Search for the cell housing the specified text and yield its (X, Y) center coordinate. 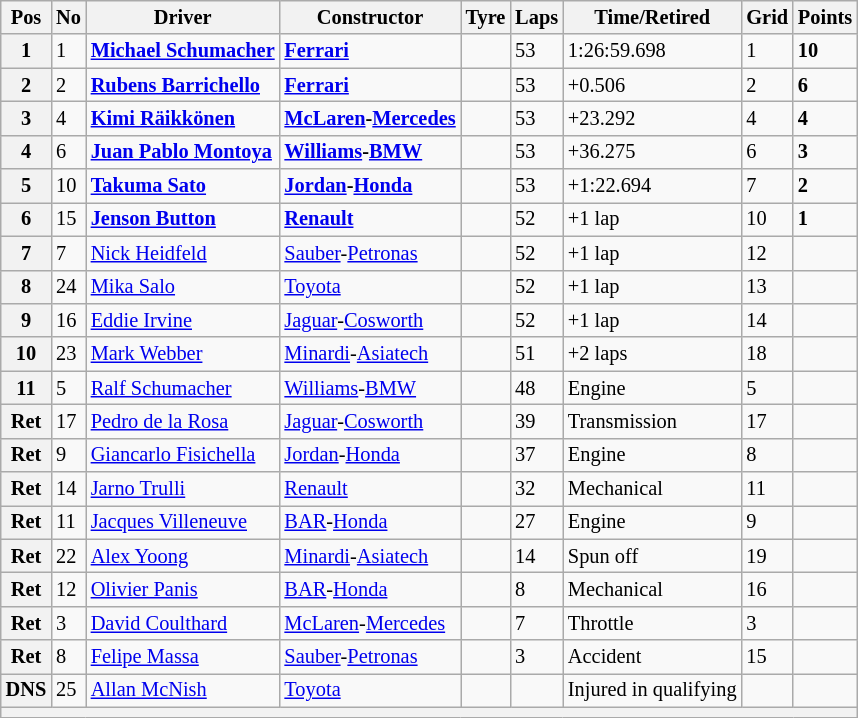
39 (536, 421)
Giancarlo Fisichella (183, 455)
Takuma Sato (183, 186)
48 (536, 388)
Kimi Räikkönen (183, 118)
Pos (26, 17)
13 (767, 287)
Alex Yoong (183, 556)
Ralf Schumacher (183, 388)
Jacques Villeneuve (183, 522)
Jenson Button (183, 219)
37 (536, 455)
Olivier Panis (183, 589)
No (68, 17)
23 (68, 354)
Grid (767, 17)
19 (767, 556)
Spun off (652, 556)
Michael Schumacher (183, 51)
18 (767, 354)
25 (68, 690)
Nick Heidfeld (183, 253)
Mika Salo (183, 287)
Rubens Barrichello (183, 85)
+2 laps (652, 354)
Accident (652, 657)
27 (536, 522)
+23.292 (652, 118)
51 (536, 354)
Throttle (652, 623)
Felipe Massa (183, 657)
Time/Retired (652, 17)
1:26:59.698 (652, 51)
Injured in qualifying (652, 690)
Jarno Trulli (183, 489)
Points (825, 17)
24 (68, 287)
Eddie Irvine (183, 320)
DNS (26, 690)
Juan Pablo Montoya (183, 152)
+36.275 (652, 152)
Mark Webber (183, 354)
David Coulthard (183, 623)
+0.506 (652, 85)
32 (536, 489)
Allan McNish (183, 690)
Transmission (652, 421)
Tyre (486, 17)
Constructor (370, 17)
Laps (536, 17)
+1:22.694 (652, 186)
Driver (183, 17)
22 (68, 556)
Pedro de la Rosa (183, 421)
